From the cell containing the given text, extract its center point as (X, Y) coordinate. 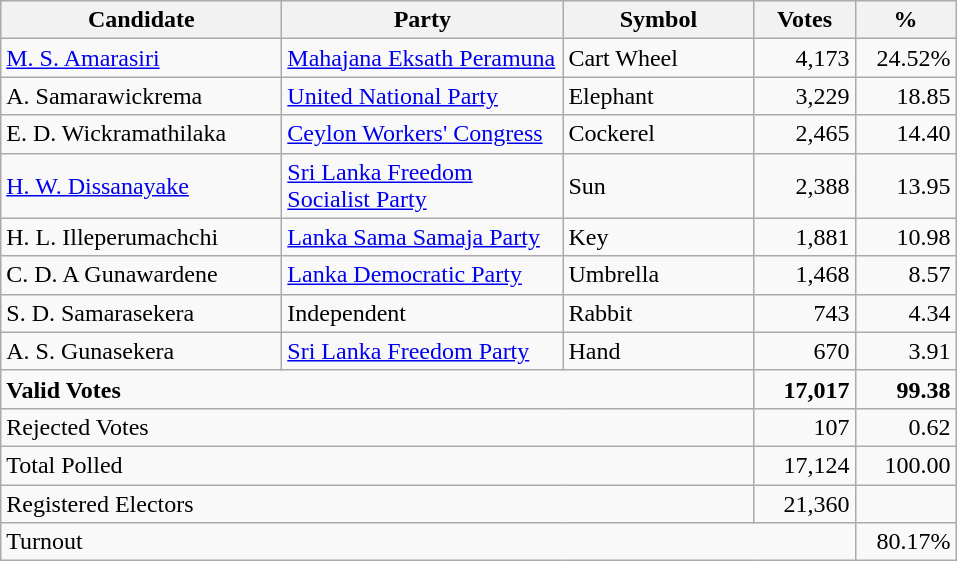
743 (804, 313)
4,173 (804, 58)
18.85 (906, 96)
0.62 (906, 427)
Independent (422, 313)
1,468 (804, 275)
M. S. Amarasiri (142, 58)
13.95 (906, 186)
A. Samarawickrema (142, 96)
Key (658, 237)
Symbol (658, 20)
Cart Wheel (658, 58)
Rejected Votes (378, 427)
107 (804, 427)
Umbrella (658, 275)
S. D. Samarasekera (142, 313)
E. D. Wickramathilaka (142, 134)
Sri Lanka Freedom Party (422, 351)
100.00 (906, 465)
2,465 (804, 134)
Registered Electors (378, 503)
H. L. Illeperumachchi (142, 237)
H. W. Dissanayake (142, 186)
3.91 (906, 351)
21,360 (804, 503)
17,017 (804, 389)
Party (422, 20)
24.52% (906, 58)
Ceylon Workers' Congress (422, 134)
Cockerel (658, 134)
Candidate (142, 20)
Sun (658, 186)
Turnout (428, 542)
17,124 (804, 465)
Votes (804, 20)
United National Party (422, 96)
A. S. Gunasekera (142, 351)
Mahajana Eksath Peramuna (422, 58)
Sri Lanka Freedom Socialist Party (422, 186)
Lanka Sama Samaja Party (422, 237)
Rabbit (658, 313)
2,388 (804, 186)
Lanka Democratic Party (422, 275)
Total Polled (378, 465)
670 (804, 351)
14.40 (906, 134)
80.17% (906, 542)
Hand (658, 351)
10.98 (906, 237)
C. D. A Gunawardene (142, 275)
99.38 (906, 389)
% (906, 20)
3,229 (804, 96)
8.57 (906, 275)
1,881 (804, 237)
Elephant (658, 96)
4.34 (906, 313)
Valid Votes (378, 389)
